Return the [x, y] coordinate for the center point of the cell that contains the specified text.  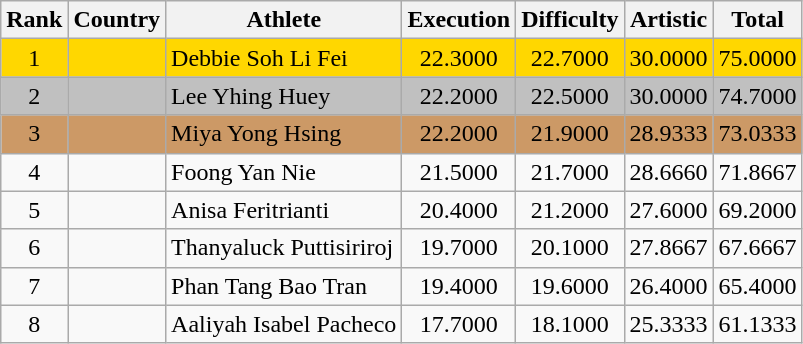
Athlete [284, 20]
28.9333 [668, 134]
25.3333 [668, 324]
Difficulty [570, 20]
61.1333 [758, 324]
17.7000 [459, 324]
19.4000 [459, 286]
20.1000 [570, 248]
7 [34, 286]
22.5000 [570, 96]
Phan Tang Bao Tran [284, 286]
26.4000 [668, 286]
21.9000 [570, 134]
67.6667 [758, 248]
73.0333 [758, 134]
Execution [459, 20]
Thanyaluck Puttisiriroj [284, 248]
28.6660 [668, 172]
Country [117, 20]
Debbie Soh Li Fei [284, 58]
Rank [34, 20]
18.1000 [570, 324]
27.6000 [668, 210]
Foong Yan Nie [284, 172]
4 [34, 172]
Total [758, 20]
27.8667 [668, 248]
65.4000 [758, 286]
5 [34, 210]
19.7000 [459, 248]
6 [34, 248]
21.2000 [570, 210]
19.6000 [570, 286]
3 [34, 134]
22.3000 [459, 58]
75.0000 [758, 58]
21.5000 [459, 172]
2 [34, 96]
Anisa Feritrianti [284, 210]
8 [34, 324]
22.7000 [570, 58]
74.7000 [758, 96]
Artistic [668, 20]
1 [34, 58]
Lee Yhing Huey [284, 96]
71.8667 [758, 172]
Aaliyah Isabel Pacheco [284, 324]
69.2000 [758, 210]
20.4000 [459, 210]
Miya Yong Hsing [284, 134]
21.7000 [570, 172]
